Capture the cell that displays the provided text and extract its [x, y] central coordinate. 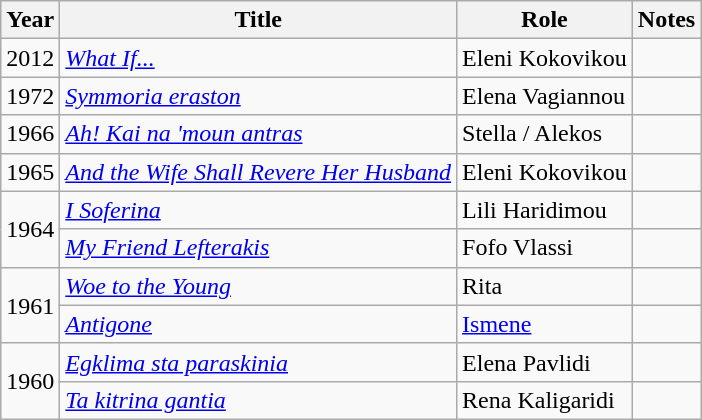
Egklima sta paraskinia [258, 362]
And the Wife Shall Revere Her Husband [258, 172]
Rita [545, 286]
Ah! Kai na 'moun antras [258, 134]
Title [258, 20]
1972 [30, 96]
Woe to the Young [258, 286]
Notes [666, 20]
Year [30, 20]
Stella / Alekos [545, 134]
My Friend Lefterakis [258, 248]
Ta kitrina gantia [258, 400]
Lili Haridimou [545, 210]
Symmoria eraston [258, 96]
1961 [30, 305]
Role [545, 20]
1966 [30, 134]
I Soferina [258, 210]
Fofo Vlassi [545, 248]
Ismene [545, 324]
Antigone [258, 324]
1960 [30, 381]
1965 [30, 172]
Rena Kaligaridi [545, 400]
1964 [30, 229]
Elena Pavlidi [545, 362]
Elena Vagiannou [545, 96]
2012 [30, 58]
What If... [258, 58]
